Capture the cell that displays the provided text and extract its [X, Y] central coordinate. 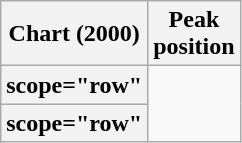
Chart (2000) [74, 34]
Peakposition [194, 34]
